Pinpoint the cell where the given text exists, returning its (x, y) midpoint coordinate. 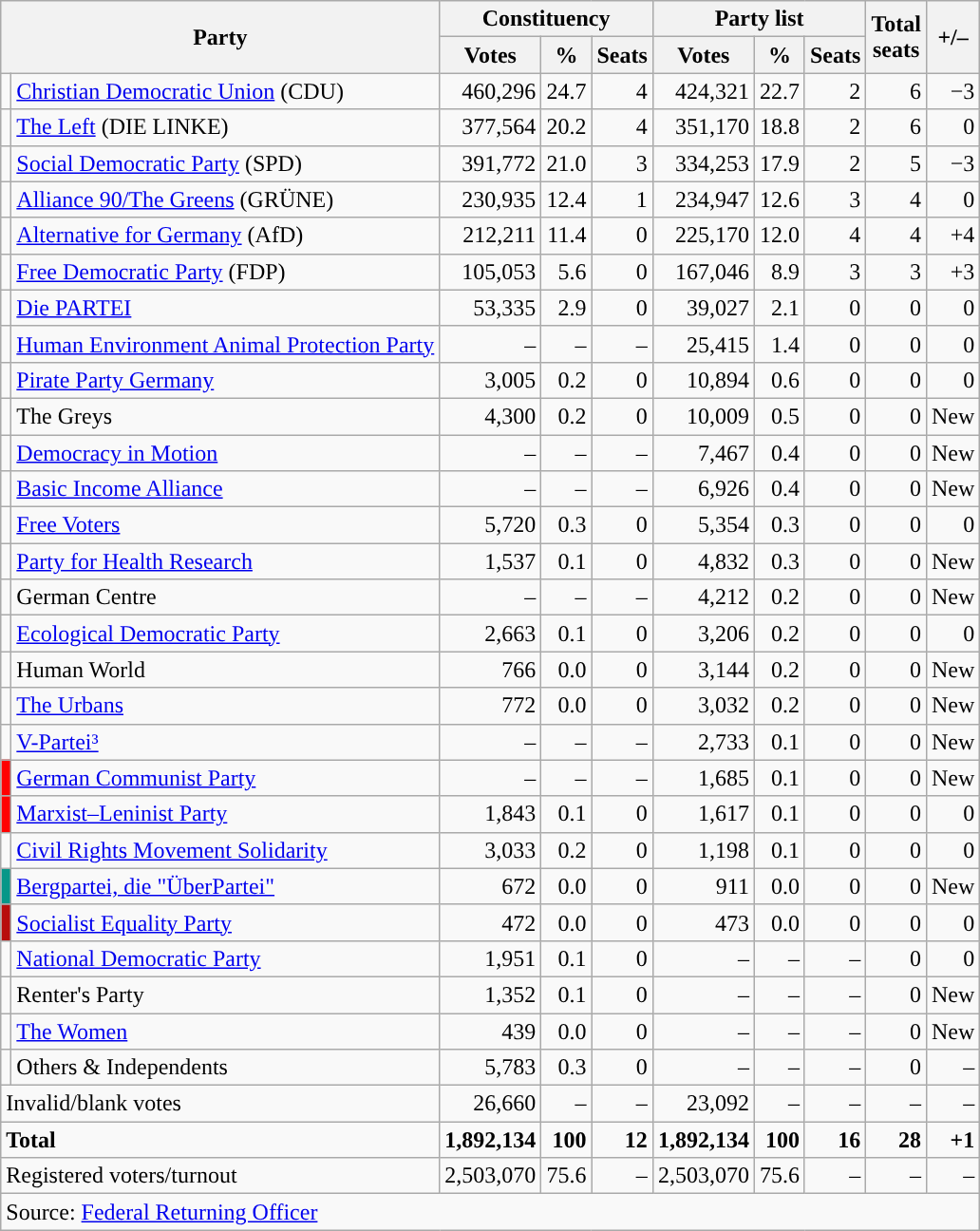
The Left (DIE LINKE) (226, 127)
351,170 (703, 127)
German Centre (226, 597)
3,032 (703, 706)
National Democratic Party (226, 958)
Others & Independents (226, 1068)
Alliance 90/The Greens (GRÜNE) (226, 199)
772 (490, 706)
11.4 (566, 236)
Marxist–Leninist Party (226, 814)
391,772 (490, 163)
2.1 (779, 308)
Invalid/blank votes (220, 1104)
439 (490, 1031)
28 (896, 1140)
The Greys (226, 416)
German Communist Party (226, 778)
12.6 (779, 199)
3,033 (490, 850)
4,832 (703, 561)
+4 (952, 236)
0.6 (779, 380)
Basic Income Alliance (226, 489)
Constituency (547, 19)
Socialist Equality Party (226, 922)
5,354 (703, 525)
Human Environment Animal Protection Party (226, 344)
22.7 (779, 91)
472 (490, 922)
25,415 (703, 344)
The Urbans (226, 706)
460,296 (490, 91)
24.7 (566, 91)
1,198 (703, 850)
1,617 (703, 814)
2,733 (703, 742)
V-Partei³ (226, 742)
3,005 (490, 380)
3,206 (703, 634)
334,253 (703, 163)
4,212 (703, 597)
Ecological Democratic Party (226, 634)
1,352 (490, 994)
1.4 (779, 344)
Registered voters/turnout (220, 1176)
1,843 (490, 814)
5,783 (490, 1068)
Human World (226, 670)
1,685 (703, 778)
0.5 (779, 416)
+3 (952, 272)
424,321 (703, 91)
Party for Health Research (226, 561)
Social Democratic Party (SPD) (226, 163)
234,947 (703, 199)
Free Democratic Party (FDP) (226, 272)
2,663 (490, 634)
6,926 (703, 489)
2.9 (566, 308)
1 (622, 199)
Free Voters (226, 525)
911 (703, 886)
Party list (760, 19)
10,894 (703, 380)
377,564 (490, 127)
5.6 (566, 272)
Party (220, 37)
4,300 (490, 416)
1,537 (490, 561)
Totalseats (896, 37)
21.0 (566, 163)
10,009 (703, 416)
+1 (952, 1140)
18.8 (779, 127)
5 (896, 163)
Die PARTEI (226, 308)
225,170 (703, 236)
3,144 (703, 670)
20.2 (566, 127)
8.9 (779, 272)
16 (835, 1140)
The Women (226, 1031)
Renter's Party (226, 994)
167,046 (703, 272)
+/– (952, 37)
Pirate Party Germany (226, 380)
12 (622, 1140)
12.4 (566, 199)
Civil Rights Movement Solidarity (226, 850)
473 (703, 922)
Total (220, 1140)
Christian Democratic Union (CDU) (226, 91)
766 (490, 670)
230,935 (490, 199)
7,467 (703, 453)
Alternative for Germany (AfD) (226, 236)
212,211 (490, 236)
17.9 (779, 163)
23,092 (703, 1104)
12.0 (779, 236)
26,660 (490, 1104)
672 (490, 886)
Source: Federal Returning Officer (490, 1212)
53,335 (490, 308)
5,720 (490, 525)
105,053 (490, 272)
1,951 (490, 958)
Bergpartei, die "ÜberPartei" (226, 886)
Democracy in Motion (226, 453)
39,027 (703, 308)
